For the text-containing cell, return its midpoint in (X, Y) coordinate format. 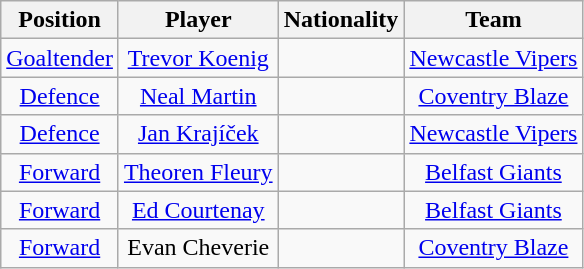
Nationality (341, 20)
Team (494, 20)
Position (60, 20)
Theoren Fleury (198, 172)
Ed Courtenay (198, 210)
Goaltender (60, 58)
Evan Cheverie (198, 248)
Player (198, 20)
Trevor Koenig (198, 58)
Neal Martin (198, 96)
Jan Krajíček (198, 134)
